Find where the given text appears and provide that cell's center as [X, Y] coordinate. 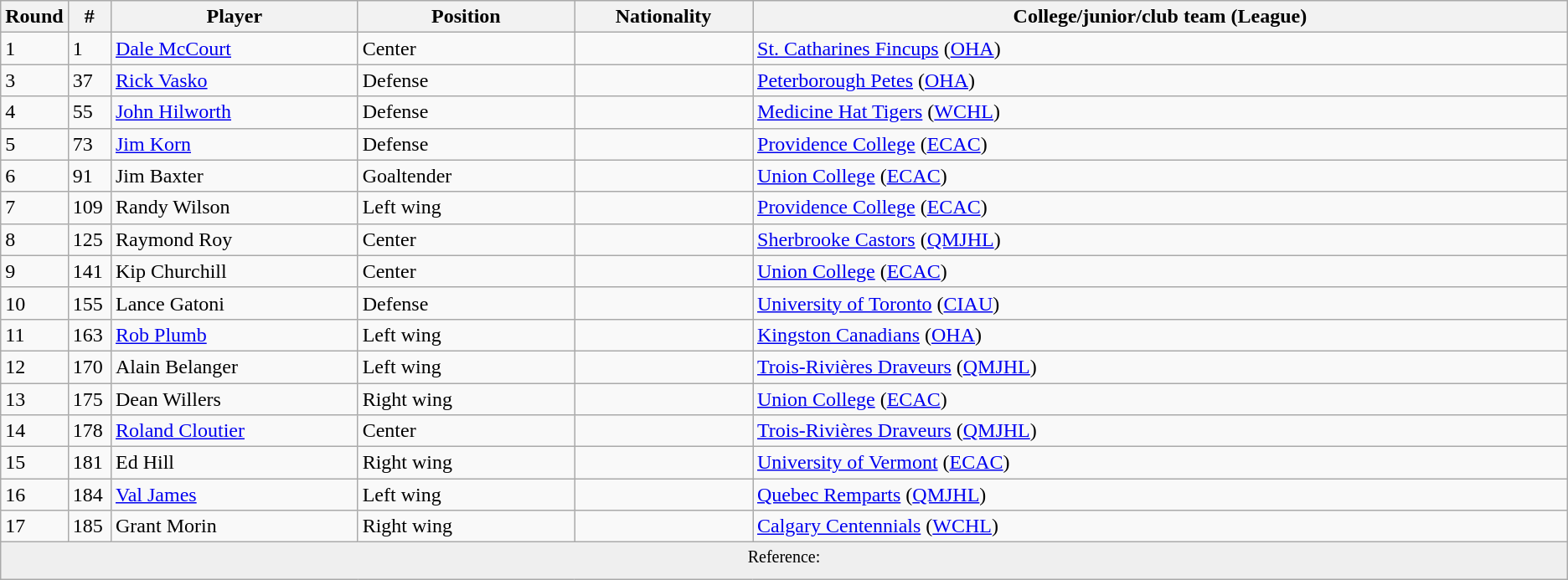
Quebec Remparts (QMJHL) [1159, 495]
Reference: [784, 561]
Calgary Centennials (WCHL) [1159, 526]
Lance Gatoni [235, 303]
# [89, 17]
14 [34, 431]
Medicine Hat Tigers (WCHL) [1159, 112]
178 [89, 431]
91 [89, 176]
Position [466, 17]
6 [34, 176]
175 [89, 399]
St. Catharines Fincups (OHA) [1159, 49]
13 [34, 399]
Kip Churchill [235, 271]
181 [89, 463]
16 [34, 495]
Kingston Canadians (OHA) [1159, 335]
8 [34, 239]
Rob Plumb [235, 335]
Nationality [663, 17]
University of Toronto (CIAU) [1159, 303]
109 [89, 208]
5 [34, 144]
Round [34, 17]
184 [89, 495]
College/junior/club team (League) [1159, 17]
185 [89, 526]
141 [89, 271]
Ed Hill [235, 463]
37 [89, 80]
11 [34, 335]
73 [89, 144]
55 [89, 112]
Dale McCourt [235, 49]
Player [235, 17]
Randy Wilson [235, 208]
12 [34, 367]
Val James [235, 495]
Goaltender [466, 176]
Jim Baxter [235, 176]
Sherbrooke Castors (QMJHL) [1159, 239]
4 [34, 112]
Rick Vasko [235, 80]
Grant Morin [235, 526]
155 [89, 303]
125 [89, 239]
Dean Willers [235, 399]
7 [34, 208]
University of Vermont (ECAC) [1159, 463]
Roland Cloutier [235, 431]
9 [34, 271]
Raymond Roy [235, 239]
Alain Belanger [235, 367]
3 [34, 80]
17 [34, 526]
15 [34, 463]
10 [34, 303]
John Hilworth [235, 112]
163 [89, 335]
Jim Korn [235, 144]
170 [89, 367]
Peterborough Petes (OHA) [1159, 80]
